Scan for the cell matching the given text and deliver its (x, y) coordinate at center. 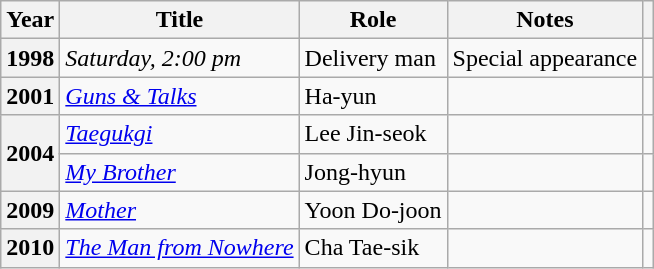
2009 (30, 210)
2001 (30, 96)
Lee Jin-seok (373, 134)
Jong-hyun (373, 172)
Saturday, 2:00 pm (180, 58)
Mother (180, 210)
2010 (30, 248)
Special appearance (545, 58)
2004 (30, 153)
1998 (30, 58)
Delivery man (373, 58)
My Brother (180, 172)
Yoon Do-joon (373, 210)
Year (30, 20)
Cha Tae-sik (373, 248)
Title (180, 20)
Ha-yun (373, 96)
Notes (545, 20)
Taegukgi (180, 134)
Role (373, 20)
The Man from Nowhere (180, 248)
Guns & Talks (180, 96)
